Find where the given text appears and provide that cell's center as (x, y) coordinate. 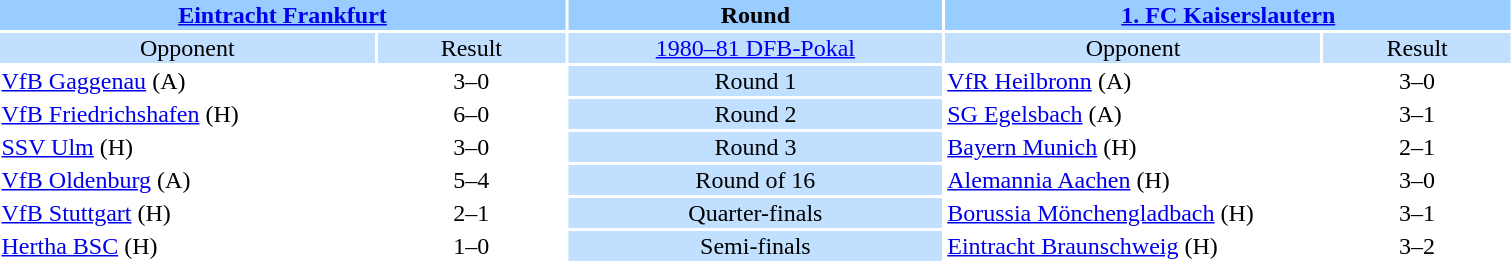
VfB Gaggenau (A) (188, 81)
Round 3 (756, 147)
1–0 (472, 246)
Round 2 (756, 114)
SSV Ulm (H) (188, 147)
Eintracht Braunschweig (H) (1134, 246)
Round (756, 15)
Alemannia Aachen (H) (1134, 180)
Round 1 (756, 81)
Bayern Munich (H) (1134, 147)
1980–81 DFB-Pokal (756, 48)
5–4 (472, 180)
Eintracht Frankfurt (282, 15)
Hertha BSC (H) (188, 246)
Quarter-finals (756, 213)
Semi-finals (756, 246)
VfB Oldenburg (A) (188, 180)
3–2 (1416, 246)
Round of 16 (756, 180)
SG Egelsbach (A) (1134, 114)
VfR Heilbronn (A) (1134, 81)
Borussia Mönchengladbach (H) (1134, 213)
1. FC Kaiserslautern (1228, 15)
VfB Stuttgart (H) (188, 213)
VfB Friedrichshafen (H) (188, 114)
6–0 (472, 114)
